Extract the [x, y] coordinate from the center of the cell holding the provided text.  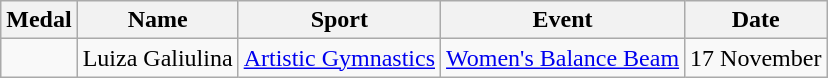
Luiza Galiulina [158, 58]
Medal [39, 20]
Name [158, 20]
Event [563, 20]
17 November [756, 58]
Sport [339, 20]
Date [756, 20]
Artistic Gymnastics [339, 58]
Women's Balance Beam [563, 58]
